Capture the cell that displays the provided text and extract its [X, Y] central coordinate. 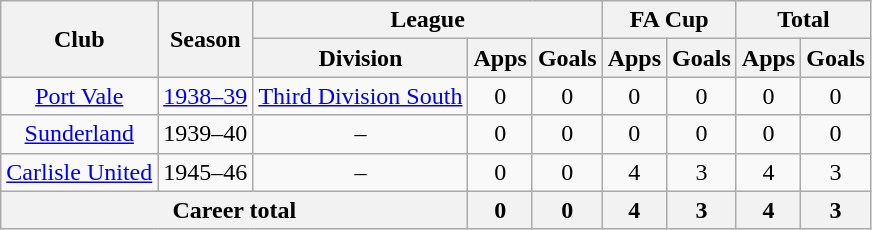
1945–46 [206, 172]
Division [360, 58]
Sunderland [80, 134]
Third Division South [360, 96]
League [428, 20]
Career total [234, 210]
Total [803, 20]
1938–39 [206, 96]
Carlisle United [80, 172]
Club [80, 39]
1939–40 [206, 134]
Season [206, 39]
Port Vale [80, 96]
FA Cup [669, 20]
